Capture the cell that displays the provided text and extract its [X, Y] central coordinate. 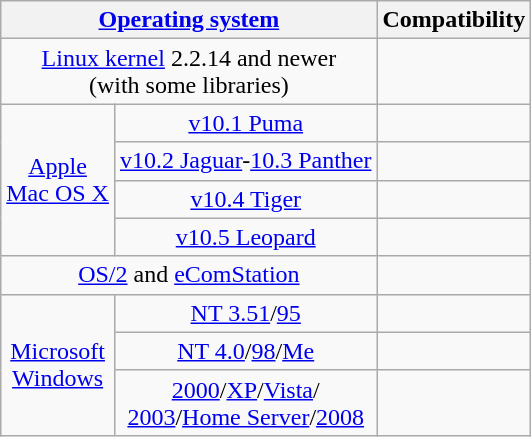
NT 4.0/98/Me [246, 351]
NT 3.51/95 [246, 313]
v10.4 Tiger [246, 199]
Compatibility [454, 20]
v10.5 Leopard [246, 237]
v10.2 Jaguar-10.3 Panther [246, 161]
Microsoft Windows [58, 364]
Apple Mac OS X [58, 180]
Linux kernel 2.2.14 and newer(with some libraries) [189, 72]
v10.1 Puma [246, 123]
2000/XP/Vista/2003/Home Server/2008 [246, 402]
Operating system [189, 20]
OS/2 and eComStation [189, 275]
